Scan for the cell matching the given text and deliver its [X, Y] coordinate at center. 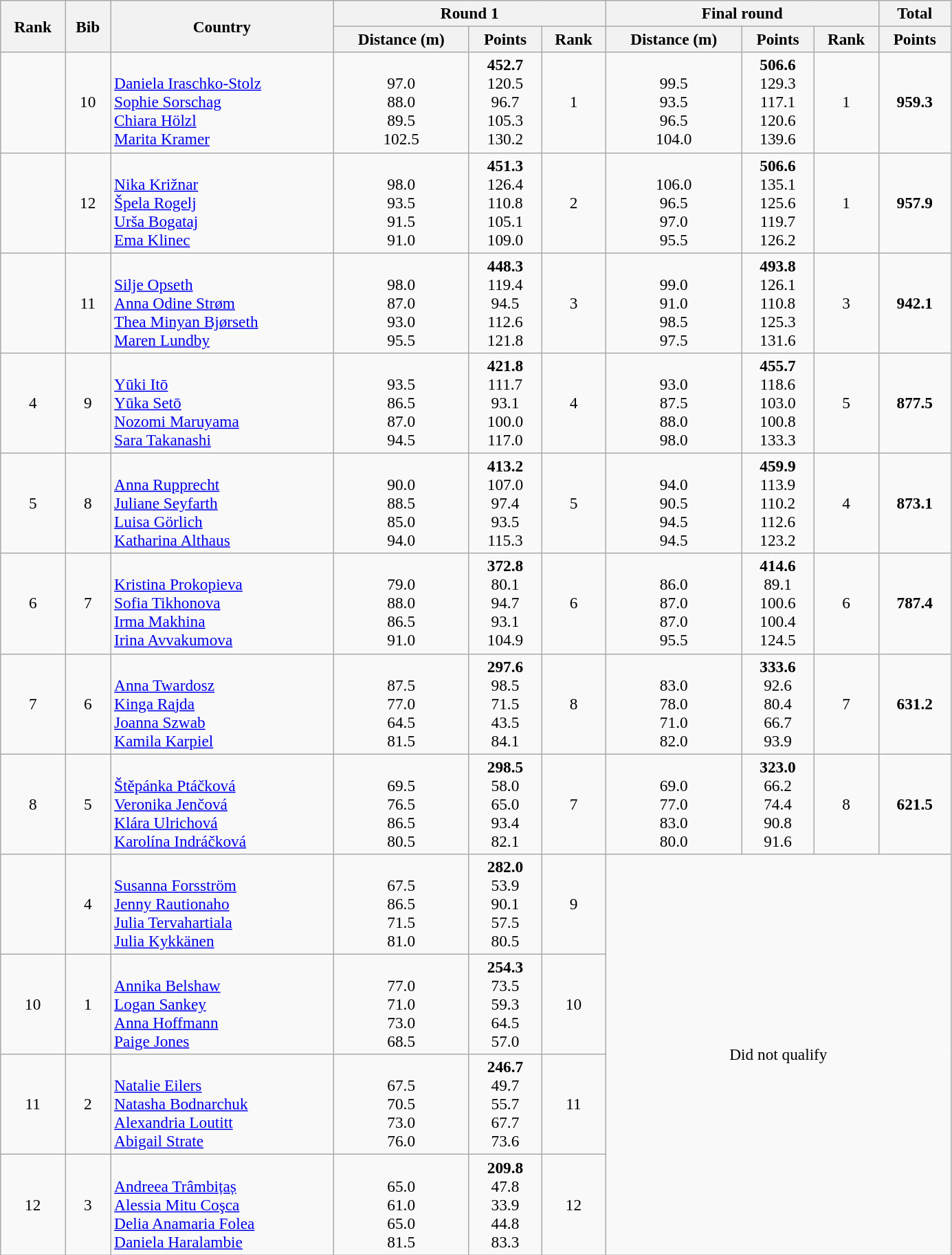
79.088.086.591.0 [401, 603]
873.1 [914, 503]
298.558.065.093.482.1 [505, 803]
372.880.194.793.1104.9 [505, 603]
506.6135.1125.6119.7126.2 [778, 203]
942.1 [914, 302]
67.586.571.581.0 [401, 904]
Did not qualify [779, 1054]
Round 1 [470, 13]
93.087.588.098.0 [674, 403]
Annika BelshawLogan SankeyAnna HoffmannPaige Jones [222, 1004]
Anna TwardoszKinga RajdaJoanna SzwabKamila Karpiel [222, 704]
455.7118.6103.0100.8133.3 [778, 403]
787.4 [914, 603]
957.9 [914, 203]
Country [222, 26]
90.088.585.094.0 [401, 503]
282.053.990.157.580.5 [505, 904]
Anna RupprechtJuliane SeyfarthLuisa GörlichKatharina Althaus [222, 503]
Natalie EilersNatasha BodnarchukAlexandria LoutittAbigail Strate [222, 1104]
83.078.071.082.0 [674, 704]
86.087.087.095.5 [674, 603]
69.576.586.580.5 [401, 803]
Silje OpsethAnna Odine StrømThea Minyan BjørsethMaren Lundby [222, 302]
98.087.093.095.5 [401, 302]
Kristina ProkopievaSofia TikhonovaIrma MakhinaIrina Avvakumova [222, 603]
333.692.680.466.793.9 [778, 704]
Bib [88, 26]
506.6129.3117.1120.6139.6 [778, 102]
106.096.597.095.5 [674, 203]
87.577.064.581.5 [401, 704]
413.2107.097.493.5115.3 [505, 503]
254.373.559.364.557.0 [505, 1004]
297.698.571.543.584.1 [505, 704]
94.090.594.594.5 [674, 503]
Yūki ItōYūka SetōNozomi MaruyamaSara Takanashi [222, 403]
452.7120.596.7105.3130.2 [505, 102]
209.847.833.944.883.3 [505, 1204]
631.2 [914, 704]
Final round [742, 13]
77.071.073.068.5 [401, 1004]
Nika KrižnarŠpela RogeljUrša BogatajEma Klinec [222, 203]
493.8126.1110.8125.3131.6 [778, 302]
98.093.591.591.0 [401, 203]
246.749.755.767.773.6 [505, 1104]
Susanna ForsströmJenny RautionahoJulia TervahartialaJulia Kykkänen [222, 904]
621.5 [914, 803]
Andreea TrâmbițașAlessia Mitu CoşcaDelia Anamaria FoleaDaniela Haralambie [222, 1204]
Total [914, 13]
421.8111.793.1100.0117.0 [505, 403]
323.066.274.490.891.6 [778, 803]
877.5 [914, 403]
Daniela Iraschko-StolzSophie SorschagChiara HölzlMarita Kramer [222, 102]
448.3119.494.5112.6121.8 [505, 302]
959.3 [914, 102]
414.689.1100.6100.4124.5 [778, 603]
69.077.083.080.0 [674, 803]
459.9113.9110.2112.6123.2 [778, 503]
Štěpánka PtáčkováVeronika JenčováKlára UlrichováKarolína Indráčková [222, 803]
93.586.587.094.5 [401, 403]
99.091.098.597.5 [674, 302]
97.088.089.5102.5 [401, 102]
65.061.065.081.5 [401, 1204]
451.3126.4110.8105.1109.0 [505, 203]
99.593.596.5104.0 [674, 102]
67.570.573.076.0 [401, 1104]
